Return the [x, y] coordinate for the center point of the cell that contains the specified text.  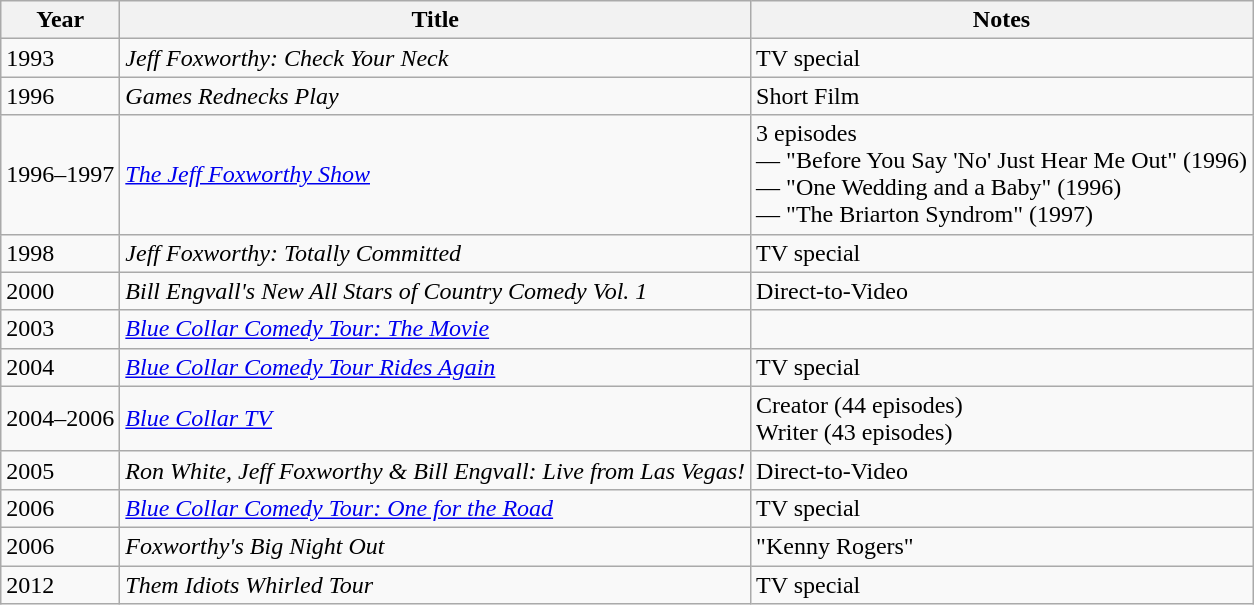
1998 [60, 253]
2000 [60, 291]
Blue Collar Comedy Tour Rides Again [436, 367]
Ron White, Jeff Foxworthy & Bill Engvall: Live from Las Vegas! [436, 470]
Creator (44 episodes)Writer (43 episodes) [1002, 418]
The Jeff Foxworthy Show [436, 174]
Blue Collar Comedy Tour: The Movie [436, 329]
Short Film [1002, 96]
2012 [60, 585]
2004–2006 [60, 418]
Games Rednecks Play [436, 96]
Jeff Foxworthy: Totally Committed [436, 253]
1993 [60, 58]
Blue Collar TV [436, 418]
Them Idiots Whirled Tour [436, 585]
2004 [60, 367]
2005 [60, 470]
Bill Engvall's New All Stars of Country Comedy Vol. 1 [436, 291]
Blue Collar Comedy Tour: One for the Road [436, 508]
Foxworthy's Big Night Out [436, 546]
"Kenny Rogers" [1002, 546]
1996–1997 [60, 174]
Jeff Foxworthy: Check Your Neck [436, 58]
Title [436, 20]
1996 [60, 96]
Notes [1002, 20]
2003 [60, 329]
Year [60, 20]
3 episodes— "Before You Say 'No' Just Hear Me Out" (1996)— "One Wedding and a Baby" (1996)— "The Briarton Syndrom" (1997) [1002, 174]
